Locate the cell with the specified text and output its [X, Y] center coordinate. 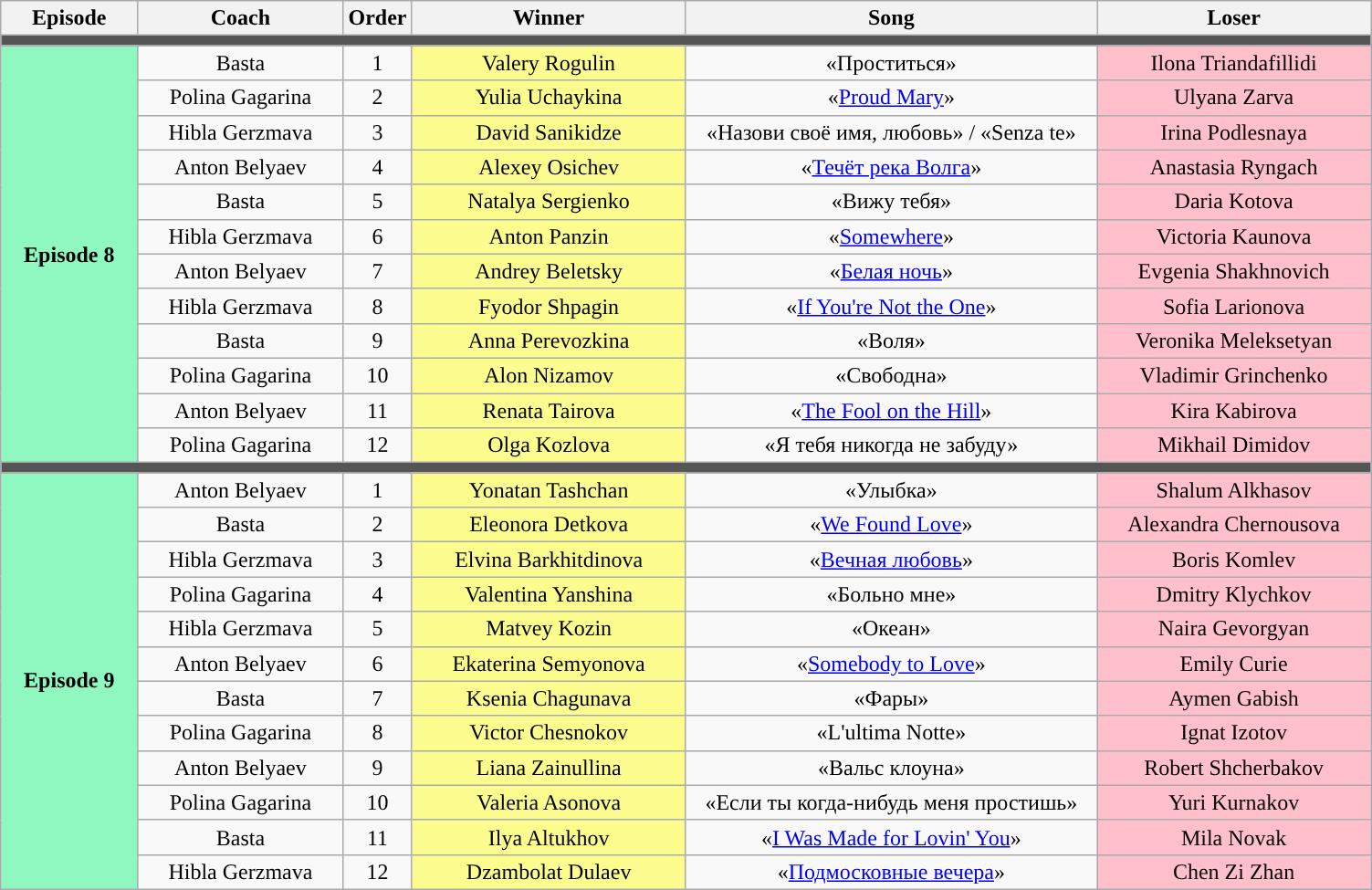
Dmitry Klychkov [1234, 594]
Naira Gevorgyan [1234, 629]
Alexey Osichev [549, 167]
Shalum Alkhasov [1234, 490]
Ksenia Chagunava [549, 698]
«Океан» [891, 629]
Boris Komlev [1234, 560]
«Проститься» [891, 63]
Olga Kozlova [549, 445]
Alexandra Chernousova [1234, 525]
Ilona Triandafillidi [1234, 63]
«Фары» [891, 698]
Kira Kabirova [1234, 410]
Valentina Yanshina [549, 594]
«Течёт река Волга» [891, 167]
Irina Podlesnaya [1234, 132]
Renata Tairova [549, 410]
«I Was Made for Lovin' You» [891, 837]
Robert Shcherbakov [1234, 768]
«Вечная любовь» [891, 560]
«Somewhere» [891, 236]
Episode 9 [69, 681]
Episode 8 [69, 254]
Mikhail Dimidov [1234, 445]
«Свободна» [891, 375]
«Я тебя никогда не забуду» [891, 445]
Alon Nizamov [549, 375]
Chen Zi Zhan [1234, 872]
«Назови своё имя, любовь» / «Senza te» [891, 132]
Vladimir Grinchenko [1234, 375]
Song [891, 18]
Ulyana Zarva [1234, 98]
Dzambolat Dulaev [549, 872]
Episode [69, 18]
Yuri Kurnakov [1234, 802]
Valery Rogulin [549, 63]
«We Found Love» [891, 525]
Evgenia Shakhnovich [1234, 271]
Order [378, 18]
Anna Perevozkina [549, 340]
«Подмосковные вечера» [891, 872]
Veronika Meleksetyan [1234, 340]
Fyodor Shpagin [549, 306]
«Somebody to Love» [891, 664]
«Улыбка» [891, 490]
Yulia Uchaykina [549, 98]
«Воля» [891, 340]
Eleonora Detkova [549, 525]
Ekaterina Semyonova [549, 664]
Winner [549, 18]
«Вальс клоуна» [891, 768]
«L'ultima Notte» [891, 733]
Aymen Gabish [1234, 698]
Andrey Beletsky [549, 271]
«Proud Mary» [891, 98]
Liana Zainullina [549, 768]
Valeria Asonova [549, 802]
Loser [1234, 18]
Sofia Larionova [1234, 306]
«The Fool on the Hill» [891, 410]
Anastasia Ryngach [1234, 167]
Yonatan Tashchan [549, 490]
Coach [241, 18]
Ignat Izotov [1234, 733]
Mila Novak [1234, 837]
Victor Chesnokov [549, 733]
Emily Curie [1234, 664]
«Белая ночь» [891, 271]
«If You're Not the One» [891, 306]
David Sanikidze [549, 132]
Victoria Kaunova [1234, 236]
Natalya Sergienko [549, 202]
«Если ты когда-нибудь меня простишь» [891, 802]
Ilya Altukhov [549, 837]
Daria Kotova [1234, 202]
«Вижу тебя» [891, 202]
«Больно мне» [891, 594]
Matvey Kozin [549, 629]
Elvina Barkhitdinova [549, 560]
Anton Panzin [549, 236]
